Extract the (x, y) coordinate from the center of the cell holding the provided text.  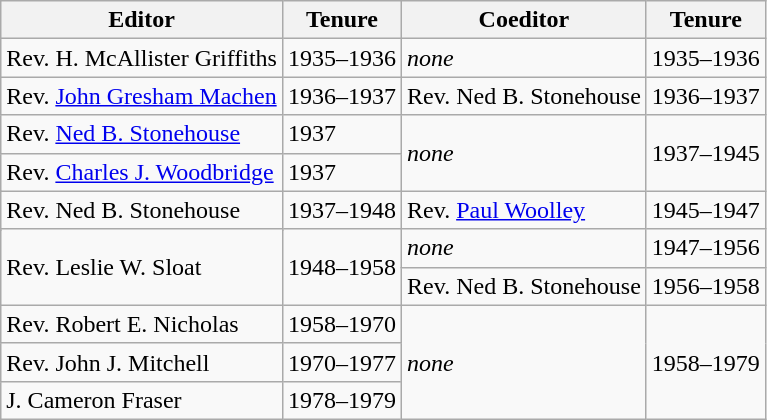
Rev. John Gresham Machen (142, 96)
1970–1977 (342, 362)
1958–1979 (706, 362)
1948–1958 (342, 267)
Rev. Robert E. Nicholas (142, 324)
1947–1956 (706, 248)
Rev. Leslie W. Sloat (142, 267)
Rev. Paul Woolley (524, 210)
Editor (142, 20)
1958–1970 (342, 324)
Rev. John J. Mitchell (142, 362)
1978–1979 (342, 400)
Rev. Charles J. Woodbridge (142, 172)
1945–1947 (706, 210)
1937–1948 (342, 210)
1937–1945 (706, 153)
1956–1958 (706, 286)
Coeditor (524, 20)
J. Cameron Fraser (142, 400)
Rev. H. McAllister Griffiths (142, 58)
